For the text-containing cell, return its midpoint in [X, Y] coordinate format. 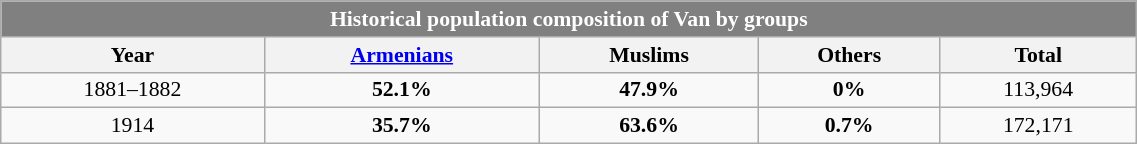
Year [132, 55]
1881–1882 [132, 91]
Total [1038, 55]
172,171 [1038, 126]
113,964 [1038, 91]
1914 [132, 126]
35.7% [402, 126]
63.6% [648, 126]
0.7% [850, 126]
47.9% [648, 91]
Others [850, 55]
Muslims [648, 55]
52.1% [402, 91]
Armenians [402, 55]
0% [850, 91]
Historical population composition of Van by groups [569, 19]
